Scan for the cell matching the given text and deliver its [X, Y] coordinate at center. 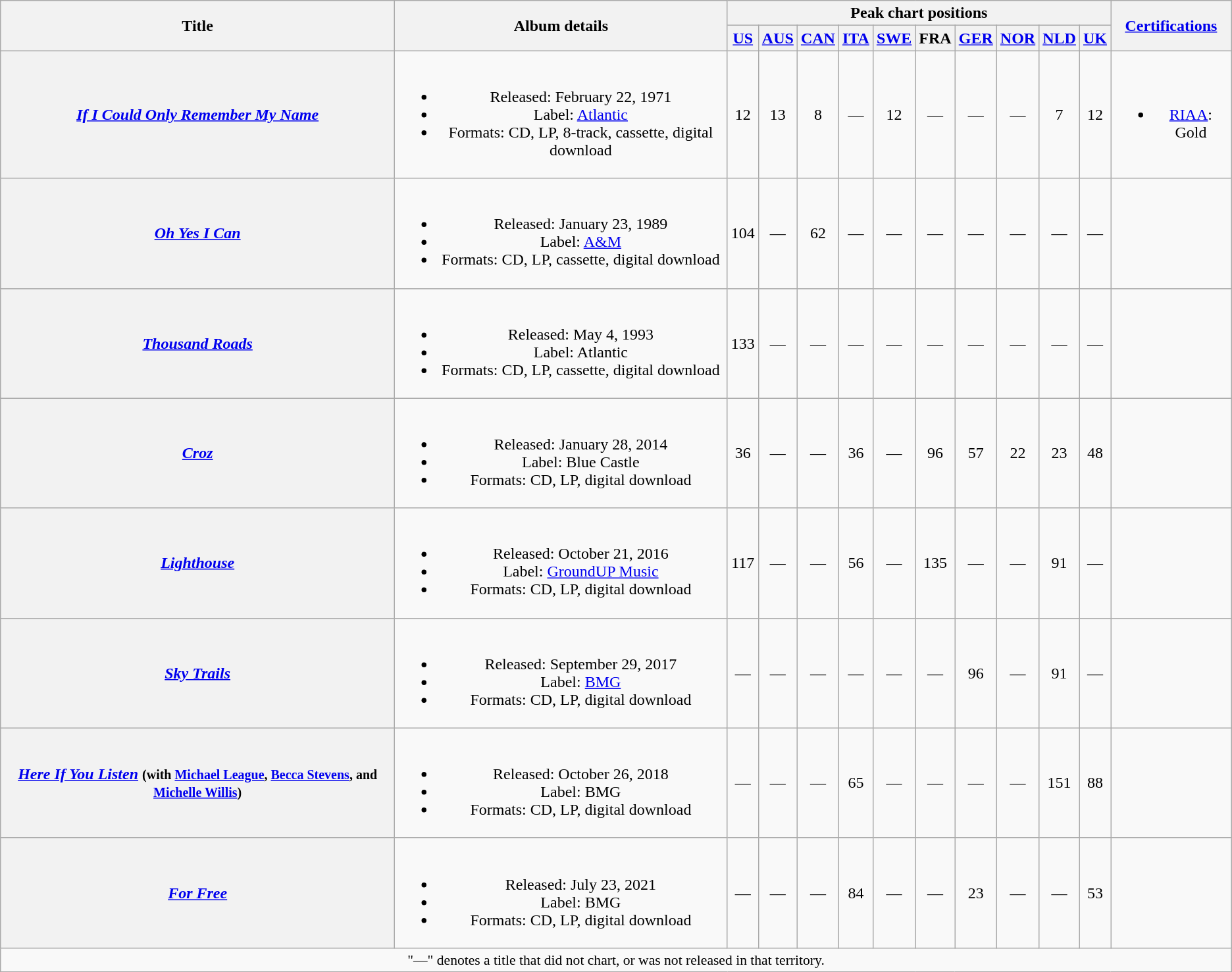
Thousand Roads [197, 344]
NLD [1060, 38]
RIAA: Gold [1171, 115]
135 [935, 563]
Released: January 28, 2014Label: Blue CastleFormats: CD, LP, digital download [561, 453]
7 [1060, 115]
65 [856, 783]
62 [817, 233]
48 [1095, 453]
US [742, 38]
Released: February 22, 1971Label: AtlanticFormats: CD, LP, 8-track, cassette, digital download [561, 115]
FRA [935, 38]
CAN [817, 38]
151 [1060, 783]
13 [778, 115]
If I Could Only Remember My Name [197, 115]
Title [197, 26]
Album details [561, 26]
ITA [856, 38]
NOR [1017, 38]
Certifications [1171, 26]
8 [817, 115]
56 [856, 563]
104 [742, 233]
UK [1095, 38]
53 [1095, 892]
133 [742, 344]
Oh Yes I Can [197, 233]
88 [1095, 783]
Released: October 21, 2016Label: GroundUP MusicFormats: CD, LP, digital download [561, 563]
GER [975, 38]
Croz [197, 453]
Released: October 26, 2018Label: BMGFormats: CD, LP, digital download [561, 783]
Released: January 23, 1989Label: A&MFormats: CD, LP, cassette, digital download [561, 233]
Released: July 23, 2021Label: BMGFormats: CD, LP, digital download [561, 892]
22 [1017, 453]
Released: September 29, 2017Label: BMGFormats: CD, LP, digital download [561, 673]
AUS [778, 38]
For Free [197, 892]
SWE [894, 38]
Sky Trails [197, 673]
"—" denotes a title that did not chart, or was not released in that territory. [616, 959]
Peak chart positions [919, 13]
Lighthouse [197, 563]
Released: May 4, 1993Label: AtlanticFormats: CD, LP, cassette, digital download [561, 344]
Here If You Listen (with Michael League, Becca Stevens, and Michelle Willis) [197, 783]
84 [856, 892]
117 [742, 563]
57 [975, 453]
